Locate the cell with the specified text and output its (x, y) center coordinate. 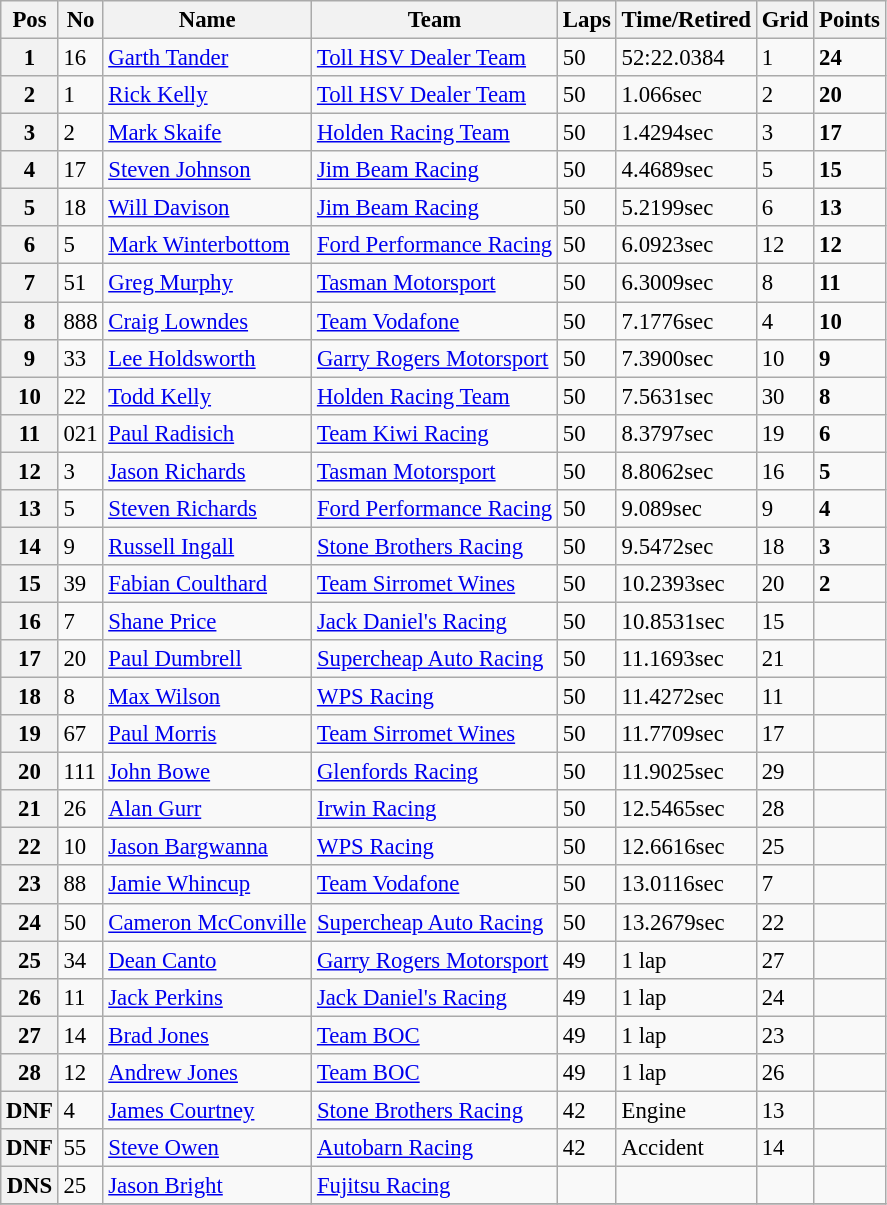
Paul Dumbrell (208, 659)
Will Davison (208, 208)
Pos (30, 20)
4.4689sec (686, 170)
39 (80, 584)
12.5465sec (686, 809)
10.8531sec (686, 621)
Time/Retired (686, 20)
8.3797sec (686, 433)
Irwin Racing (435, 809)
Team (435, 20)
Paul Radisich (208, 433)
12.6616sec (686, 847)
33 (80, 358)
Paul Morris (208, 734)
Autobarn Racing (435, 1148)
88 (80, 885)
9.089sec (686, 509)
11.1693sec (686, 659)
Alan Gurr (208, 809)
Jason Bright (208, 1185)
111 (80, 772)
Lee Holdsworth (208, 358)
Steven Richards (208, 509)
11.7709sec (686, 734)
Grid (784, 20)
Max Wilson (208, 697)
1.066sec (686, 95)
30 (784, 396)
Russell Ingall (208, 546)
Mark Skaife (208, 133)
Greg Murphy (208, 283)
Team Kiwi Racing (435, 433)
7.1776sec (686, 321)
Engine (686, 1110)
13.2679sec (686, 922)
51 (80, 283)
11.4272sec (686, 697)
9.5472sec (686, 546)
Name (208, 20)
67 (80, 734)
Glenfords Racing (435, 772)
Cameron McConville (208, 922)
No (80, 20)
5.2199sec (686, 208)
6.0923sec (686, 245)
Jack Perkins (208, 997)
55 (80, 1148)
James Courtney (208, 1110)
Jamie Whincup (208, 885)
Steve Owen (208, 1148)
Brad Jones (208, 1035)
Steven Johnson (208, 170)
Todd Kelly (208, 396)
021 (80, 433)
Andrew Jones (208, 1073)
11.9025sec (686, 772)
Mark Winterbottom (208, 245)
7.5631sec (686, 396)
8.8062sec (686, 471)
Shane Price (208, 621)
6.3009sec (686, 283)
888 (80, 321)
Garth Tander (208, 58)
John Bowe (208, 772)
29 (784, 772)
52:22.0384 (686, 58)
10.2393sec (686, 584)
DNS (30, 1185)
Jason Bargwanna (208, 847)
1.4294sec (686, 133)
Craig Lowndes (208, 321)
13.0116sec (686, 885)
Jason Richards (208, 471)
Accident (686, 1148)
7.3900sec (686, 358)
Laps (588, 20)
Points (850, 20)
Dean Canto (208, 960)
Rick Kelly (208, 95)
Fujitsu Racing (435, 1185)
Fabian Coulthard (208, 584)
34 (80, 960)
